From the cell containing the given text, extract its center point as (x, y) coordinate. 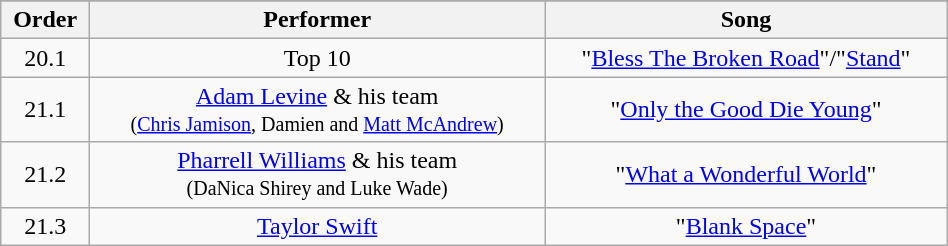
"What a Wonderful World" (746, 174)
Adam Levine & his team (Chris Jamison, Damien and Matt McAndrew) (318, 110)
Taylor Swift (318, 226)
"Only the Good Die Young" (746, 110)
Top 10 (318, 58)
21.2 (46, 174)
Pharrell Williams & his team (DaNica Shirey and Luke Wade) (318, 174)
Song (746, 20)
"Bless The Broken Road"/"Stand" (746, 58)
"Blank Space" (746, 226)
Performer (318, 20)
20.1 (46, 58)
21.3 (46, 226)
21.1 (46, 110)
Order (46, 20)
